Identify which cell holds the provided text, then report its [X, Y] central coordinate. 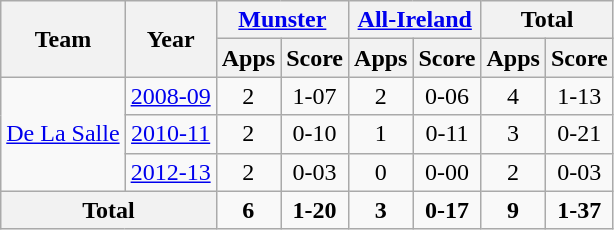
2012-13 [170, 172]
0-17 [447, 210]
All-Ireland [415, 20]
4 [513, 96]
1-37 [579, 210]
6 [248, 210]
0 [381, 172]
1-13 [579, 96]
Team [63, 39]
2008-09 [170, 96]
1 [381, 134]
0-00 [447, 172]
1-20 [315, 210]
1-07 [315, 96]
0-06 [447, 96]
De La Salle [63, 134]
0-11 [447, 134]
Year [170, 39]
2010-11 [170, 134]
0-10 [315, 134]
Munster [282, 20]
9 [513, 210]
0-21 [579, 134]
